Detect which cell encompasses the target text, then output its (x, y) center coordinate. 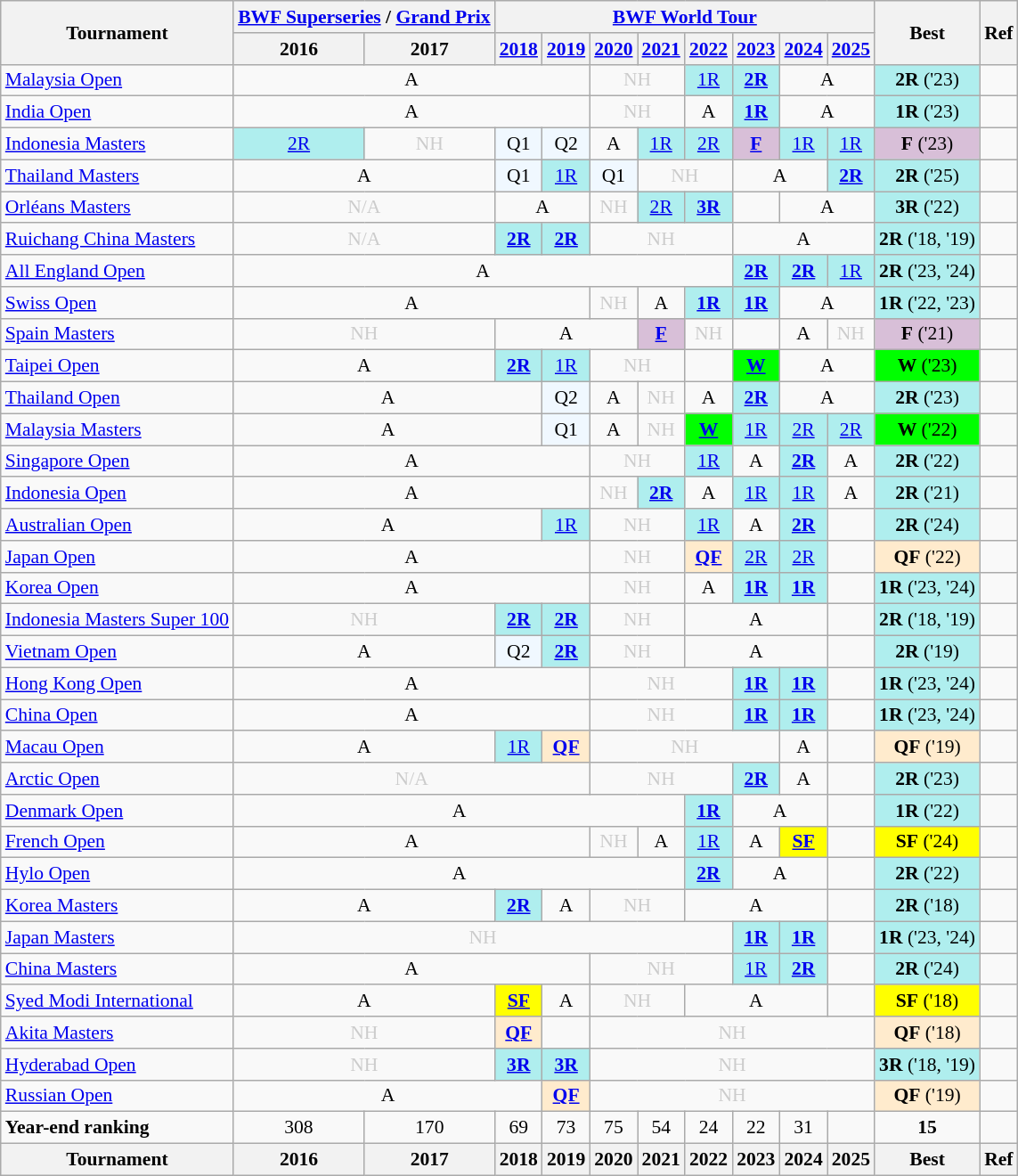
Indonesia Masters (118, 144)
Singapore Open (118, 461)
24 (709, 1128)
India Open (118, 112)
Hylo Open (118, 874)
BWF World Tour (685, 17)
2R ('19) (927, 652)
Orléans Masters (118, 208)
2R ('21) (927, 494)
W ('23) (927, 366)
Korea Masters (118, 906)
170 (429, 1128)
All England Open (118, 271)
Hyderabad Open (118, 1065)
1R ('23) (927, 112)
Thailand Masters (118, 176)
Hong Kong Open (118, 683)
China Open (118, 715)
Korea Open (118, 588)
BWF Superseries / Grand Prix (364, 17)
3R ('18, '19) (927, 1065)
SF ('24) (927, 842)
Spain Masters (118, 334)
Malaysia Open (118, 80)
2R ('23, '24) (927, 271)
69 (518, 1128)
QF ('18) (927, 1033)
Australian Open (118, 525)
Arctic Open (118, 779)
Vietnam Open (118, 652)
SF ('18) (927, 1001)
China Masters (118, 969)
22 (755, 1128)
1R ('22) (927, 811)
French Open (118, 842)
75 (613, 1128)
Year-end ranking (118, 1128)
Indonesia Masters Super 100 (118, 620)
Macau Open (118, 747)
QF ('22) (927, 557)
31 (803, 1128)
Akita Masters (118, 1033)
W ('22) (927, 429)
Thailand Open (118, 398)
F ('21) (927, 334)
Japan Open (118, 557)
Ruichang China Masters (118, 240)
Swiss Open (118, 303)
Syed Modi International (118, 1001)
2R ('18) (927, 906)
73 (566, 1128)
Indonesia Open (118, 494)
Taipei Open (118, 366)
54 (661, 1128)
Malaysia Masters (118, 429)
F ('23) (927, 144)
Japan Masters (118, 937)
Denmark Open (118, 811)
2R ('25) (927, 176)
15 (927, 1128)
308 (299, 1128)
3R ('22) (927, 208)
1R ('22, '23) (927, 303)
Russian Open (118, 1096)
